From the cell containing the given text, extract its center point as (x, y) coordinate. 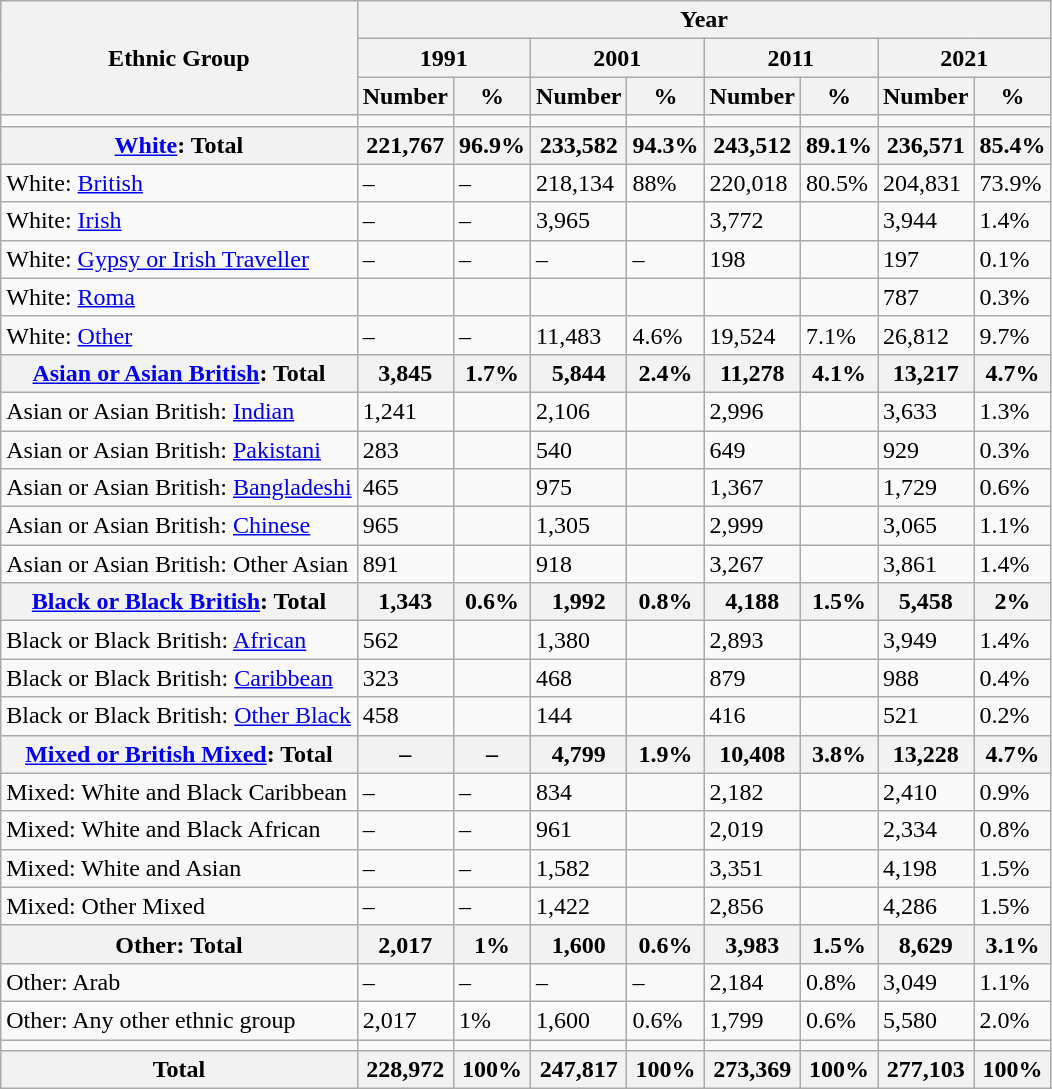
White: Irish (179, 221)
2001 (618, 58)
3.1% (1012, 944)
26,812 (926, 335)
4,198 (926, 868)
2,410 (926, 792)
3,633 (926, 411)
273,369 (752, 1070)
965 (405, 526)
323 (405, 678)
918 (579, 564)
4.6% (666, 335)
Black or Black British: Total (179, 602)
540 (579, 449)
5,458 (926, 602)
236,571 (926, 145)
4,188 (752, 602)
3,845 (405, 373)
Black or Black British: Other Black (179, 716)
1,241 (405, 411)
204,831 (926, 183)
562 (405, 640)
Other: Arab (179, 982)
1,305 (579, 526)
10,408 (752, 754)
0.4% (1012, 678)
Mixed: Other Mixed (179, 906)
3,065 (926, 526)
Asian or Asian British: Chinese (179, 526)
Mixed: White and Black Caribbean (179, 792)
1991 (444, 58)
1,729 (926, 488)
19,524 (752, 335)
2,893 (752, 640)
Other: Any other ethnic group (179, 1020)
1.3% (1012, 411)
9.7% (1012, 335)
3,983 (752, 944)
1,367 (752, 488)
0.2% (1012, 716)
233,582 (579, 145)
3,049 (926, 982)
228,972 (405, 1070)
468 (579, 678)
94.3% (666, 145)
0.1% (1012, 259)
1,422 (579, 906)
975 (579, 488)
3,965 (579, 221)
1,992 (579, 602)
834 (579, 792)
85.4% (1012, 145)
0.9% (1012, 792)
787 (926, 297)
1.9% (666, 754)
Black or Black British: African (179, 640)
2,856 (752, 906)
465 (405, 488)
2,999 (752, 526)
Asian or Asian British: Indian (179, 411)
Ethnic Group (179, 58)
1,799 (752, 1020)
Asian or Asian British: Other Asian (179, 564)
2,334 (926, 830)
198 (752, 259)
2,019 (752, 830)
649 (752, 449)
2.4% (666, 373)
13,217 (926, 373)
4.1% (838, 373)
80.5% (838, 183)
96.9% (492, 145)
1,582 (579, 868)
220,018 (752, 183)
Mixed: White and Asian (179, 868)
2,184 (752, 982)
961 (579, 830)
458 (405, 716)
247,817 (579, 1070)
277,103 (926, 1070)
2,182 (752, 792)
13,228 (926, 754)
988 (926, 678)
Mixed: White and Black African (179, 830)
Other: Total (179, 944)
1,343 (405, 602)
Mixed or British Mixed: Total (179, 754)
3,861 (926, 564)
3,267 (752, 564)
283 (405, 449)
197 (926, 259)
3,772 (752, 221)
Year (704, 20)
2.0% (1012, 1020)
3,949 (926, 640)
2% (1012, 602)
879 (752, 678)
2,106 (579, 411)
416 (752, 716)
Black or Black British: Caribbean (179, 678)
11,278 (752, 373)
221,767 (405, 145)
White: British (179, 183)
5,580 (926, 1020)
11,483 (579, 335)
Asian or Asian British: Bangladeshi (179, 488)
4,799 (579, 754)
73.9% (1012, 183)
Asian or Asian British: Total (179, 373)
2,996 (752, 411)
1,380 (579, 640)
3.8% (838, 754)
243,512 (752, 145)
White: Total (179, 145)
89.1% (838, 145)
8,629 (926, 944)
White: Other (179, 335)
3,944 (926, 221)
144 (579, 716)
891 (405, 564)
929 (926, 449)
88% (666, 183)
White: Roma (179, 297)
Asian or Asian British: Pakistani (179, 449)
2021 (964, 58)
3,351 (752, 868)
White: Gypsy or Irish Traveller (179, 259)
521 (926, 716)
2011 (790, 58)
Total (179, 1070)
5,844 (579, 373)
218,134 (579, 183)
1.7% (492, 373)
7.1% (838, 335)
4,286 (926, 906)
